Provide the [x, y] coordinate of the cell's center where the given text is located.  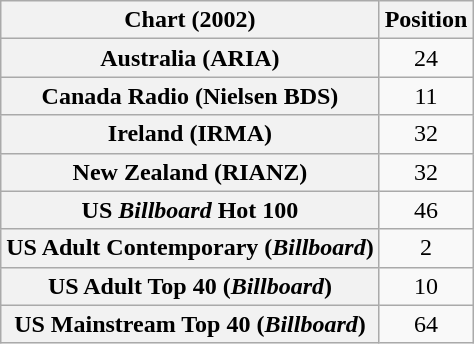
11 [426, 96]
64 [426, 324]
New Zealand (RIANZ) [190, 172]
Canada Radio (Nielsen BDS) [190, 96]
10 [426, 286]
US Adult Top 40 (Billboard) [190, 286]
2 [426, 248]
Ireland (IRMA) [190, 134]
US Adult Contemporary (Billboard) [190, 248]
US Mainstream Top 40 (Billboard) [190, 324]
Australia (ARIA) [190, 58]
Position [426, 20]
24 [426, 58]
Chart (2002) [190, 20]
US Billboard Hot 100 [190, 210]
46 [426, 210]
